Capture the cell that displays the provided text and extract its [x, y] central coordinate. 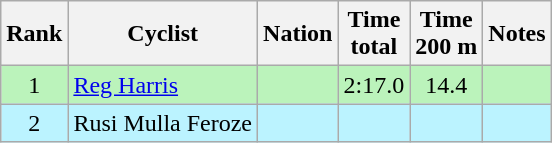
Nation [298, 34]
Cyclist [163, 34]
Timetotal [374, 34]
Rank [34, 34]
Rusi Mulla Feroze [163, 123]
1 [34, 85]
Notes [517, 34]
Time200 m [446, 34]
14.4 [446, 85]
2 [34, 123]
Reg Harris [163, 85]
2:17.0 [374, 85]
